Return the [X, Y] coordinate for the center point of the cell that contains the specified text.  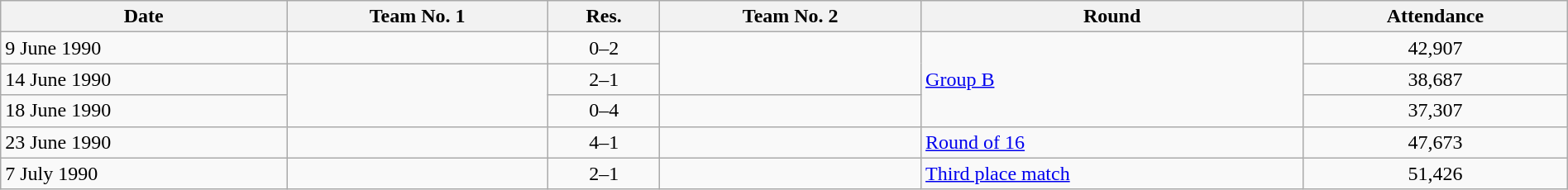
0–4 [604, 111]
Team No. 1 [418, 17]
14 June 1990 [144, 79]
51,426 [1436, 173]
4–1 [604, 142]
Third place match [1112, 173]
0–2 [604, 48]
18 June 1990 [144, 111]
Res. [604, 17]
42,907 [1436, 48]
Group B [1112, 79]
Date [144, 17]
Team No. 2 [791, 17]
Round [1112, 17]
9 June 1990 [144, 48]
37,307 [1436, 111]
7 July 1990 [144, 173]
23 June 1990 [144, 142]
Attendance [1436, 17]
47,673 [1436, 142]
Round of 16 [1112, 142]
38,687 [1436, 79]
